Provide the (X, Y) coordinate of the cell's center where the given text is located.  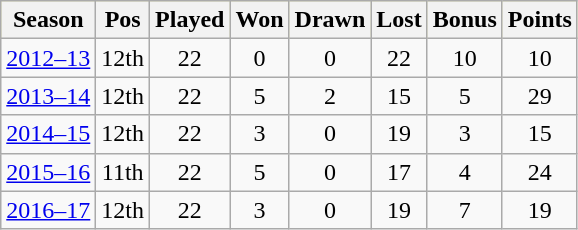
Played (190, 20)
Points (540, 20)
17 (399, 172)
2013–14 (48, 96)
Lost (399, 20)
4 (464, 172)
Season (48, 20)
7 (464, 210)
Bonus (464, 20)
2014–15 (48, 134)
11th (123, 172)
2 (330, 96)
Won (260, 20)
2016–17 (48, 210)
2015–16 (48, 172)
Pos (123, 20)
Drawn (330, 20)
2012–13 (48, 58)
29 (540, 96)
24 (540, 172)
